Detect which cell encompasses the target text, then output its (X, Y) center coordinate. 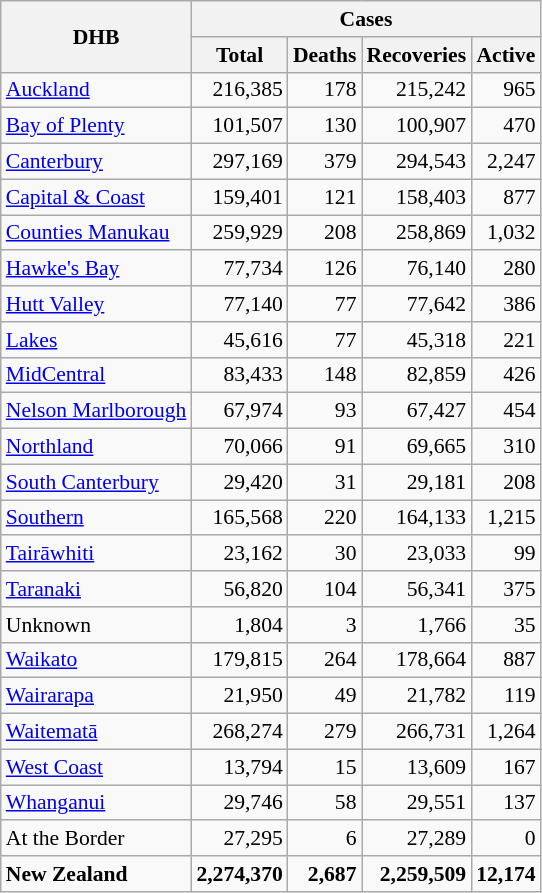
Deaths (325, 55)
179,815 (239, 660)
1,766 (417, 625)
178,664 (417, 660)
Whanganui (96, 803)
297,169 (239, 162)
0 (506, 839)
454 (506, 411)
South Canterbury (96, 482)
91 (325, 447)
77,734 (239, 269)
258,869 (417, 233)
15 (325, 767)
Counties Manukau (96, 233)
310 (506, 447)
At the Border (96, 839)
27,289 (417, 839)
Lakes (96, 340)
2,247 (506, 162)
99 (506, 554)
126 (325, 269)
67,974 (239, 411)
Northland (96, 447)
MidCentral (96, 375)
280 (506, 269)
Bay of Plenty (96, 126)
77,642 (417, 304)
31 (325, 482)
221 (506, 340)
104 (325, 589)
Wairarapa (96, 696)
375 (506, 589)
178 (325, 90)
Total (239, 55)
1,032 (506, 233)
Waikato (96, 660)
56,820 (239, 589)
279 (325, 732)
Waitematā (96, 732)
6 (325, 839)
29,551 (417, 803)
1,264 (506, 732)
45,616 (239, 340)
2,687 (325, 874)
Hutt Valley (96, 304)
13,609 (417, 767)
Active (506, 55)
67,427 (417, 411)
167 (506, 767)
3 (325, 625)
29,420 (239, 482)
159,401 (239, 197)
216,385 (239, 90)
1,804 (239, 625)
Auckland (96, 90)
294,543 (417, 162)
164,133 (417, 518)
Southern (96, 518)
148 (325, 375)
137 (506, 803)
Capital & Coast (96, 197)
165,568 (239, 518)
82,859 (417, 375)
23,033 (417, 554)
29,181 (417, 482)
29,746 (239, 803)
30 (325, 554)
264 (325, 660)
426 (506, 375)
470 (506, 126)
27,295 (239, 839)
76,140 (417, 269)
Canterbury (96, 162)
Hawke's Bay (96, 269)
121 (325, 197)
100,907 (417, 126)
220 (325, 518)
13,794 (239, 767)
Tairāwhiti (96, 554)
259,929 (239, 233)
877 (506, 197)
119 (506, 696)
2,259,509 (417, 874)
DHB (96, 36)
93 (325, 411)
49 (325, 696)
56,341 (417, 589)
268,274 (239, 732)
215,242 (417, 90)
58 (325, 803)
Recoveries (417, 55)
379 (325, 162)
45,318 (417, 340)
12,174 (506, 874)
266,731 (417, 732)
130 (325, 126)
83,433 (239, 375)
2,274,370 (239, 874)
Cases (366, 19)
West Coast (96, 767)
Nelson Marlborough (96, 411)
101,507 (239, 126)
1,215 (506, 518)
158,403 (417, 197)
77,140 (239, 304)
386 (506, 304)
35 (506, 625)
70,066 (239, 447)
21,950 (239, 696)
69,665 (417, 447)
Unknown (96, 625)
965 (506, 90)
23,162 (239, 554)
Taranaki (96, 589)
21,782 (417, 696)
New Zealand (96, 874)
887 (506, 660)
